Detect which cell encompasses the target text, then output its [X, Y] center coordinate. 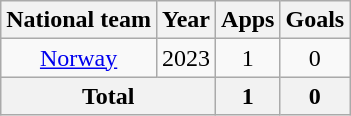
Year [186, 20]
National team [79, 20]
Apps [248, 20]
2023 [186, 58]
Norway [79, 58]
Goals [315, 20]
Total [108, 96]
